Search for the cell housing the specified text and yield its (X, Y) center coordinate. 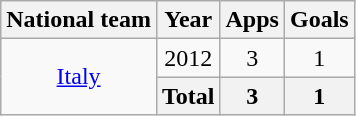
Italy (79, 77)
National team (79, 20)
Total (188, 96)
Apps (252, 20)
Goals (319, 20)
2012 (188, 58)
Year (188, 20)
